Return the [x, y] coordinate for the center point of the cell that contains the specified text.  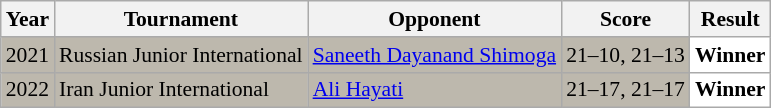
Saneeth Dayanand Shimoga [435, 55]
Year [28, 19]
Russian Junior International [181, 55]
Opponent [435, 19]
2022 [28, 90]
2021 [28, 55]
Result [730, 19]
Tournament [181, 19]
Iran Junior International [181, 90]
21–17, 21–17 [626, 90]
Score [626, 19]
21–10, 21–13 [626, 55]
Ali Hayati [435, 90]
